Locate the cell with the specified text and output its (X, Y) center coordinate. 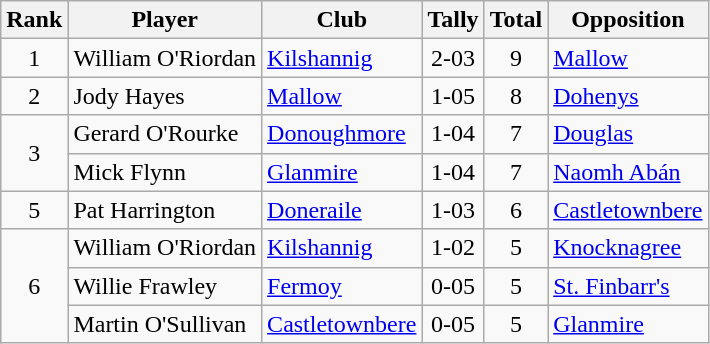
Mick Flynn (165, 172)
1 (34, 58)
Rank (34, 20)
Willie Frawley (165, 286)
Tally (453, 20)
Dohenys (628, 96)
St. Finbarr's (628, 286)
3 (34, 153)
Donoughmore (342, 134)
2 (34, 96)
Fermoy (342, 286)
1-05 (453, 96)
1-03 (453, 210)
Martin O'Sullivan (165, 324)
Club (342, 20)
Total (516, 20)
Gerard O'Rourke (165, 134)
Jody Hayes (165, 96)
Pat Harrington (165, 210)
2-03 (453, 58)
Opposition (628, 20)
8 (516, 96)
Douglas (628, 134)
Player (165, 20)
Doneraile (342, 210)
Naomh Abán (628, 172)
1-02 (453, 248)
Knocknagree (628, 248)
9 (516, 58)
